Locate the cell with the specified text and output its [X, Y] center coordinate. 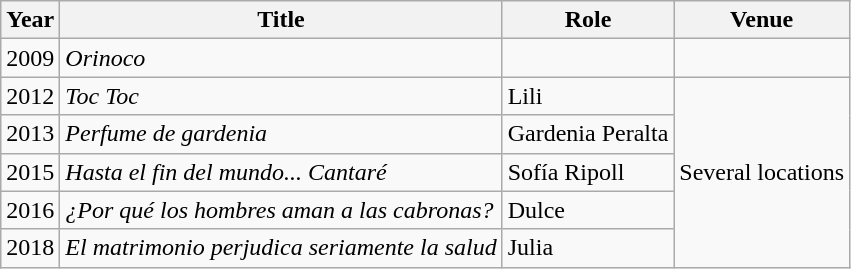
2009 [30, 58]
2013 [30, 134]
Julia [588, 248]
Dulce [588, 210]
2015 [30, 172]
2012 [30, 96]
Title [281, 20]
El matrimonio perjudica seriamente la salud [281, 248]
Toc Toc [281, 96]
Role [588, 20]
Venue [762, 20]
¿Por qué los hombres aman a las cabronas? [281, 210]
Gardenia Peralta [588, 134]
Hasta el fin del mundo... Cantaré [281, 172]
Year [30, 20]
Orinoco [281, 58]
2016 [30, 210]
Sofía Ripoll [588, 172]
2018 [30, 248]
Perfume de gardenia [281, 134]
Lili [588, 96]
Several locations [762, 172]
